Detect which cell encompasses the target text, then output its (x, y) center coordinate. 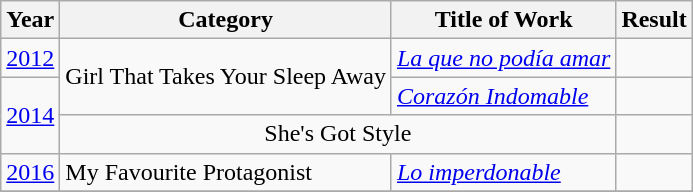
2016 (30, 172)
Year (30, 20)
Title of Work (503, 20)
My Favourite Protagonist (226, 172)
2012 (30, 58)
She's Got Style (338, 134)
2014 (30, 115)
Girl That Takes Your Sleep Away (226, 77)
Category (226, 20)
Corazón Indomable (503, 96)
Result (654, 20)
La que no podía amar (503, 58)
Lo imperdonable (503, 172)
